Search for the cell housing the specified text and yield its (x, y) center coordinate. 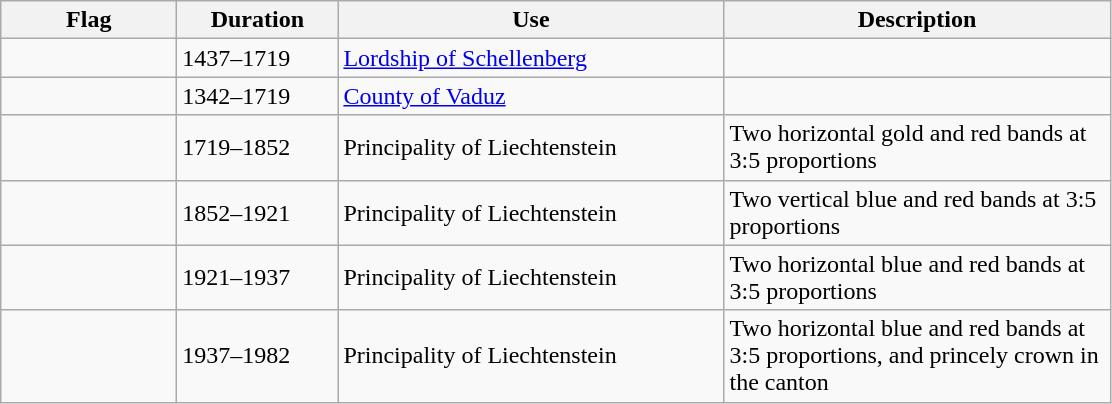
Lordship of Schellenberg (531, 58)
County of Vaduz (531, 96)
Two horizontal blue and red bands at 3:5 proportions (917, 278)
1921–1937 (258, 278)
Two horizontal blue and red bands at 3:5 proportions, and princely crown in the canton (917, 356)
1719–1852 (258, 148)
1342–1719 (258, 96)
1852–1921 (258, 212)
Use (531, 20)
Flag (89, 20)
Two horizontal gold and red bands at 3:5 proportions (917, 148)
Duration (258, 20)
1437–1719 (258, 58)
Two vertical blue and red bands at 3:5 proportions (917, 212)
Description (917, 20)
1937–1982 (258, 356)
